Return the (x, y) coordinate for the center point of the cell that contains the specified text.  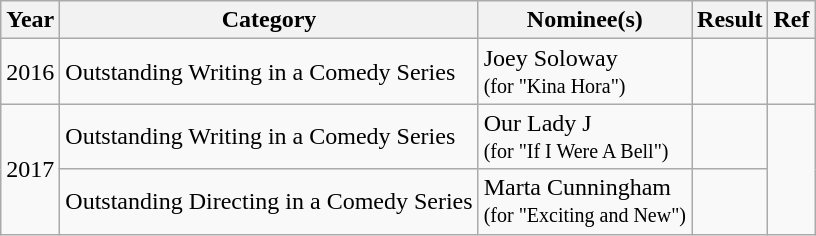
Outstanding Directing in a Comedy Series (269, 202)
Nominee(s) (584, 20)
Ref (792, 20)
Category (269, 20)
Result (730, 20)
2017 (30, 169)
Our Lady J (for "If I Were A Bell") (584, 136)
Year (30, 20)
Joey Soloway(for "Kina Hora") (584, 72)
2016 (30, 72)
Marta Cunningham(for "Exciting and New") (584, 202)
